Capture the cell that displays the provided text and extract its [x, y] central coordinate. 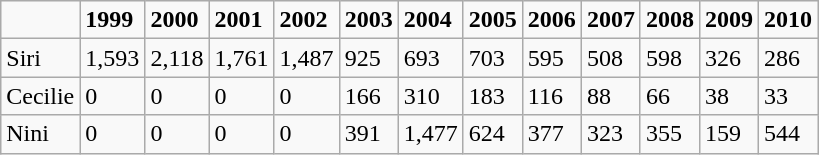
2000 [177, 20]
326 [730, 58]
2007 [610, 20]
286 [788, 58]
88 [610, 96]
1,761 [242, 58]
38 [730, 96]
544 [788, 134]
1,477 [430, 134]
703 [492, 58]
2001 [242, 20]
2005 [492, 20]
116 [552, 96]
595 [552, 58]
66 [670, 96]
159 [730, 134]
33 [788, 96]
2003 [368, 20]
1,593 [112, 58]
Siri [40, 58]
183 [492, 96]
310 [430, 96]
166 [368, 96]
925 [368, 58]
624 [492, 134]
2008 [670, 20]
508 [610, 58]
1,487 [306, 58]
323 [610, 134]
377 [552, 134]
2,118 [177, 58]
598 [670, 58]
Nini [40, 134]
2006 [552, 20]
693 [430, 58]
391 [368, 134]
1999 [112, 20]
355 [670, 134]
Cecilie [40, 96]
2010 [788, 20]
2009 [730, 20]
2004 [430, 20]
2002 [306, 20]
